Scan for the cell matching the given text and deliver its [X, Y] coordinate at center. 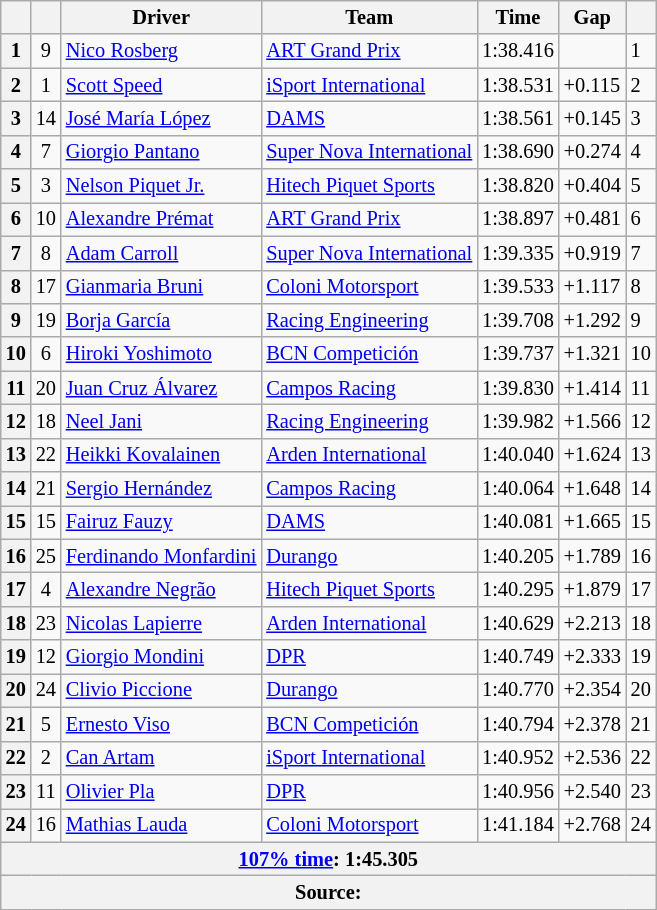
+2.354 [592, 690]
Time [518, 17]
+1.789 [592, 556]
1:40.040 [518, 455]
Giorgio Mondini [162, 657]
Scott Speed [162, 85]
1:40.952 [518, 758]
Nelson Piquet Jr. [162, 186]
Alexandre Prémat [162, 219]
+2.213 [592, 623]
+2.536 [592, 758]
1:40.749 [518, 657]
1:40.770 [518, 690]
1:38.531 [518, 85]
+2.540 [592, 791]
1:40.629 [518, 623]
Gianmaria Bruni [162, 287]
+0.404 [592, 186]
+2.768 [592, 825]
Neel Jani [162, 421]
1:38.561 [518, 118]
+1.665 [592, 522]
Ernesto Viso [162, 724]
Source: [328, 892]
+0.481 [592, 219]
Team [369, 17]
Olivier Pla [162, 791]
+0.274 [592, 152]
Borja García [162, 320]
Clivio Piccione [162, 690]
+1.117 [592, 287]
Adam Carroll [162, 253]
1:38.690 [518, 152]
1:39.737 [518, 354]
1:40.295 [518, 589]
Can Artam [162, 758]
1:39.708 [518, 320]
Ferdinando Monfardini [162, 556]
Sergio Hernández [162, 489]
Heikki Kovalainen [162, 455]
1:40.064 [518, 489]
Fairuz Fauzy [162, 522]
Juan Cruz Álvarez [162, 388]
+0.115 [592, 85]
José María López [162, 118]
Nicolas Lapierre [162, 623]
+1.879 [592, 589]
1:39.830 [518, 388]
107% time: 1:45.305 [328, 859]
+1.566 [592, 421]
1:38.416 [518, 51]
1:40.081 [518, 522]
1:39.335 [518, 253]
+1.292 [592, 320]
1:38.820 [518, 186]
25 [46, 556]
+1.624 [592, 455]
Alexandre Negrão [162, 589]
1:39.533 [518, 287]
Gap [592, 17]
Giorgio Pantano [162, 152]
Mathias Lauda [162, 825]
Driver [162, 17]
+2.333 [592, 657]
+1.648 [592, 489]
+2.378 [592, 724]
+0.919 [592, 253]
1:41.184 [518, 825]
+1.414 [592, 388]
1:38.897 [518, 219]
1:40.956 [518, 791]
Nico Rosberg [162, 51]
Hiroki Yoshimoto [162, 354]
+0.145 [592, 118]
+1.321 [592, 354]
1:39.982 [518, 421]
1:40.794 [518, 724]
1:40.205 [518, 556]
